Identify which cell holds the provided text, then report its (X, Y) central coordinate. 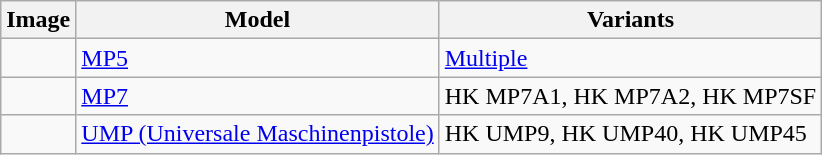
MP5 (258, 58)
MP7 (258, 96)
Model (258, 20)
HK MP7A1, HK MP7A2, HK MP7SF (630, 96)
Multiple (630, 58)
Variants (630, 20)
HK UMP9, HK UMP40, HK UMP45 (630, 134)
Image (38, 20)
UMP (Universale Maschinenpistole) (258, 134)
